For the text-containing cell, return its midpoint in (X, Y) coordinate format. 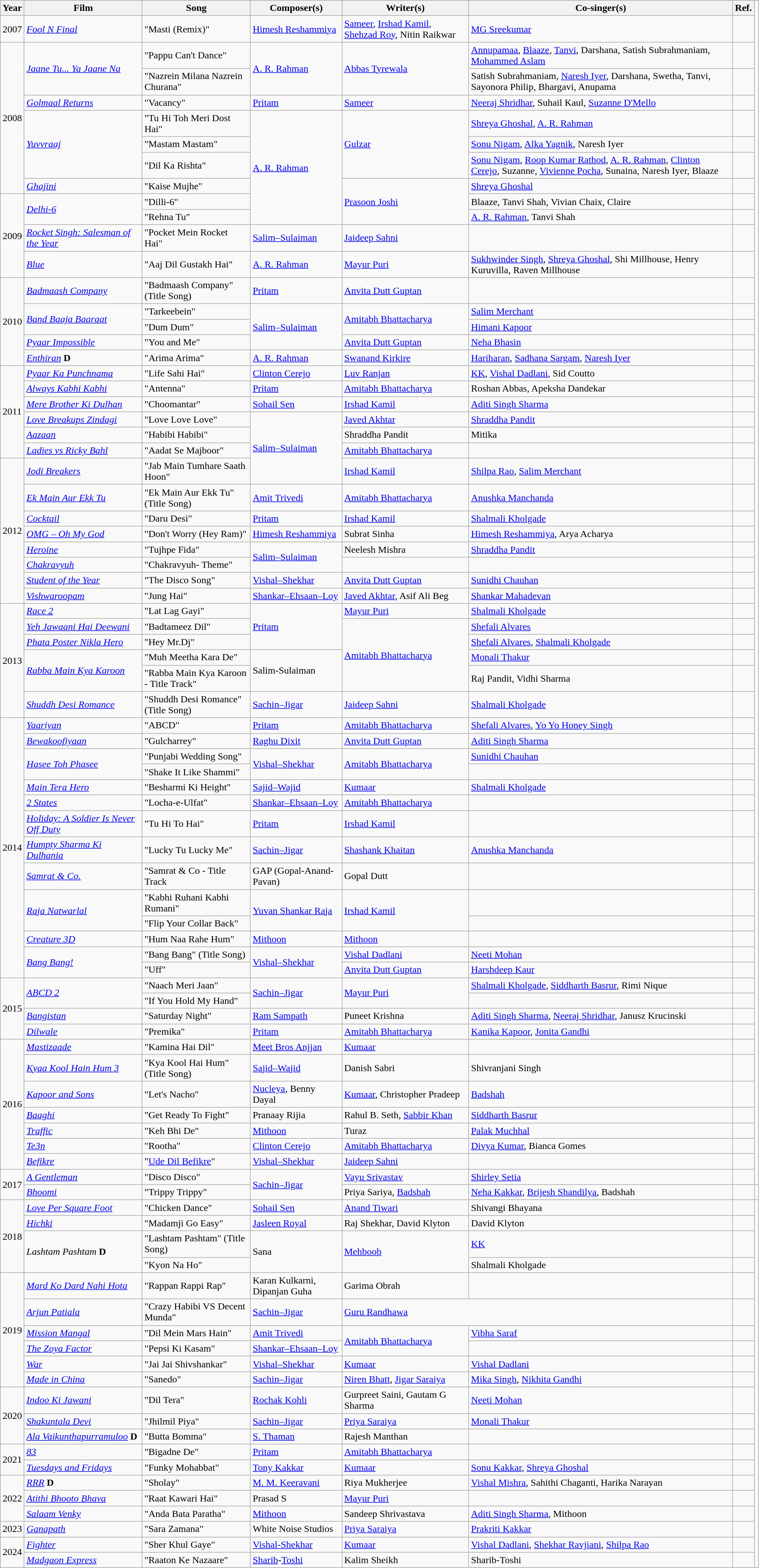
"Gulcharrey" (196, 741)
"Ek Main Aur Ekk Tu" (Title Song) (196, 498)
"Pepsi Ki Kasam" (196, 1348)
Jodi Breakers (84, 471)
Sonu Nigam, Alka Yagnik, Naresh Iyer (601, 144)
A Gentleman (84, 1177)
Javed Akhtar (405, 419)
"Uff" (196, 970)
2013 (12, 661)
Madgaon Express (84, 1560)
Bhoomi (84, 1192)
Hariharan, Sadhana Sargam, Naresh Iyer (601, 358)
"Jhilmil Piya" (196, 1421)
Band Baaja Baaraat (84, 319)
Turaz (405, 1130)
"Flip Your Collar Back" (196, 924)
Salaam Venky (84, 1514)
KK (601, 1244)
Cocktail (84, 518)
Ref. (744, 8)
"Tarkeebein" (196, 312)
Riya Mukherjee (405, 1483)
Ganapath (84, 1529)
Song (196, 8)
Yaariyan (84, 725)
Aditi Singh Sharma, Neeraj Shridhar, Janusz Krucinski (601, 1016)
KK, Vishal Dadlani, Sid Coutto (601, 373)
Holiday: A Soldier Is Never Off Duty (84, 824)
Dilwale (84, 1031)
Made in China (84, 1379)
Rajesh Manthan (405, 1437)
"Sher Khul Gaye" (196, 1544)
Te3n (84, 1146)
Shilpa Rao, Salim Merchant (601, 471)
Bang Bang! (84, 962)
"Ude Dil Befikre" (196, 1162)
Neelesh Mishra (405, 549)
"Arima Arima" (196, 358)
"Daru Desi" (196, 518)
Blaaze, Tanvi Shah, Vivian Chaix, Claire (601, 201)
Lashtam Pashtam D (84, 1251)
Race 2 (84, 611)
Prakriti Kakkar (601, 1529)
Sameer (405, 103)
Rochak Kohli (296, 1400)
2015 (12, 1008)
Vishwaroopam (84, 596)
"Tu Hi Toh Meri Dost Hai" (196, 123)
"You and Me" (196, 342)
"Masti (Remix)" (196, 29)
"Jab Main Tumhare Saath Hoon" (196, 471)
Raja Natwarlal (84, 910)
"Raaton Ke Nazaare" (196, 1560)
David Klyton (601, 1223)
Ek Main Aur Ekk Tu (84, 498)
Arjun Patiala (84, 1312)
Shuddh Desi Romance (84, 704)
Harshdeep Kaur (601, 970)
Prasad S (296, 1498)
"Kyon Na Ho" (196, 1265)
"Rappan Rappi Rap" (196, 1286)
2022 (12, 1498)
"Vacancy" (196, 103)
Kyaa Kool Hain Hum 3 (84, 1067)
2016 (12, 1104)
Shefali Alvares, Shalmali Kholgade (601, 642)
Befikre (84, 1162)
Himani Kapoor (601, 327)
Aditi Singh Sharma, Mithoon (601, 1514)
Shakuntala Devi (84, 1421)
"Don't Worry (Hey Ram)" (196, 534)
Tony Kakkar (296, 1467)
Jaane Tu... Ya Jaane Na (84, 68)
Heroine (84, 549)
"Rabba Main Kya Karoon - Title Track" (196, 678)
Shefali Alvares, Yo Yo Honey Singh (601, 725)
"Chicken Dance" (196, 1208)
"Lucky Tu Lucky Me" (196, 850)
"Aadat Se Majboor" (196, 450)
"Crazy Habibi VS Decent Munda" (196, 1312)
"Dil Mein Mars Hain" (196, 1333)
"Jai Jai Shivshankar" (196, 1364)
"Badtameez Dil" (196, 627)
Mehboob (405, 1251)
"Dum Dum" (196, 327)
Vayu Srivastav (405, 1177)
2017 (12, 1185)
Ala Vaikunthapurramuloo D (84, 1437)
Main Tera Hero (84, 787)
Raj Pandit, Vidhi Sharma (601, 678)
"Samrat & Co - Title Track (196, 876)
Golmaal Returns (84, 103)
ABCD 2 (84, 993)
OMG – Oh My God (84, 534)
Nucleya, Benny Dayal (296, 1094)
Yeh Jawaani Hai Deewani (84, 627)
Luv Ranjan (405, 373)
"Rootha" (196, 1146)
Rocket Singh: Salesman of the Year (84, 237)
Hasee Toh Phasee (84, 764)
"Love Love Love" (196, 419)
Atithi Bhooto Bhava (84, 1498)
Fighter (84, 1544)
2014 (12, 848)
Ram Sampath (296, 1016)
"Dil Ka Rishta" (196, 165)
2010 (12, 322)
Neha Bhasin (601, 342)
Rabba Main Kya Karoon (84, 670)
Traffic (84, 1130)
Shivangi Bhayana (601, 1208)
"Keh Bhi De" (196, 1130)
Co-singer(s) (601, 8)
Bangistan (84, 1016)
"Locha-e-Ulfat" (196, 802)
A. R. Rahman, Tanvi Shah (601, 217)
Vibha Saraf (601, 1333)
Always Kabhi Kabhi (84, 389)
Mitika (601, 435)
Fool N Final (84, 29)
"Shake It Like Shammi" (196, 772)
Kapoor and Sons (84, 1094)
"Life Sahi Hai" (196, 373)
"Habibi Habibi" (196, 435)
"Naach Meri Jaan" (196, 985)
Kanika Kapoor, Jonita Gandhi (601, 1031)
Rahul B. Seth, Sabbir Khan (405, 1115)
"Kya Kool Hai Hum" (Title Song) (196, 1067)
2018 (12, 1236)
Swanand Kirkire (405, 358)
Shreya Ghoshal (601, 186)
Composer(s) (296, 8)
"Tujhpe Fida" (196, 549)
"The Disco Song" (196, 580)
Shirley Setia (601, 1177)
Annupamaa, Blaaze, Tanvi, Darshana, Satish Subrahmaniam, Mohammed Aslam (601, 55)
Samrat & Co. (84, 876)
"Shuddh Desi Romance" (Title Song) (196, 704)
Palak Muchhal (601, 1130)
Shreya Ghoshal, A. R. Rahman (601, 123)
2024 (12, 1552)
Sana (296, 1251)
Gurpreet Saini, Gautam G Sharma (405, 1400)
"Mastam Mastam" (196, 144)
2012 (12, 531)
The Zoya Factor (84, 1348)
Satish Subrahmaniam, Naresh Iyer, Darshana, Swetha, Tanvi, Sayonora Philip, Bhargavi, Anupama (601, 82)
Guru Randhawa (537, 1312)
Siddharth Basrur (601, 1115)
Niren Bhatt, Jigar Saraiya (405, 1379)
"Hum Naa Rahe Hum" (196, 939)
"Disco Disco" (196, 1177)
Sandeep Shrivastava (405, 1514)
Year (12, 8)
Delhi-6 (84, 209)
"Sara Zamana" (196, 1529)
Vishal-Shekhar (296, 1544)
Garima Obrah (405, 1286)
Mere Brother Ki Dulhan (84, 404)
Raghu Dixit (296, 741)
Creature 3D (84, 939)
"Lat Lag Gayi" (196, 611)
"Pappu Can't Dance" (196, 55)
2011 (12, 412)
Vishal Dadlani, Shekhar Ravjiani, Shilpa Rao (601, 1544)
Subrat Sinha (405, 534)
"Bang Bang" (Title Song) (196, 954)
Chakravyuh (84, 565)
Yuvvraaj (84, 144)
Mard Ko Dard Nahi Hota (84, 1286)
2007 (12, 29)
"Hey Mr.Dj" (196, 642)
Gulzar (405, 144)
Shivranjani Singh (601, 1067)
Bewakoofiyaan (84, 741)
Danish Sabri (405, 1067)
Kumaar, Christopher Pradeep (405, 1094)
Vishal Mishra, Sahithi Chaganti, Harika Narayan (601, 1483)
Ladies vs Ricky Bahl (84, 450)
Raj Shekhar, David Klyton (405, 1223)
GAP (Gopal-Anand-Pavan) (296, 876)
"Nazrein Milana Nazrein Churana" (196, 82)
Baaghi (84, 1115)
"Badmaash Company" (Title Song) (196, 291)
2009 (12, 235)
RRR D (84, 1483)
Love Breakups Zindagi (84, 419)
Student of the Year (84, 580)
M. M. Keeravani (296, 1483)
"Anda Bata Paratha" (196, 1514)
Pranaay Rijia (296, 1115)
"Choomantar" (196, 404)
2020 (12, 1415)
Sonu Nigam, Roop Kumar Rathod, A. R. Rahman, Clinton Cerejo, Suzanne, Vivienne Pocha, Sunaina, Naresh Iyer, Blaaze (601, 165)
Meet Bros Anjjan (296, 1047)
Shefali Alvares (601, 627)
"Kabhi Ruhani Kabhi Rumani" (196, 903)
"Saturday Night" (196, 1016)
"Premika" (196, 1031)
Sameer, Irshad Kamil, Shehzad Roy, Nitin Raikwar (405, 29)
Salim Merchant (601, 312)
Indoo Ki Jawani (84, 1400)
"Funky Mohabbat" (196, 1467)
War (84, 1364)
Abbas Tyrewala (405, 68)
"Chakravyuh- Theme" (196, 565)
Yuvan Shankar Raja (296, 910)
Neha Kakkar, Brijesh Shandilya, Badshah (601, 1192)
"ABCD" (196, 725)
Anand Tiwari (405, 1208)
White Noise Studios (296, 1529)
Humpty Sharma Ki Dulhania (84, 850)
"If You Hold My Hand" (196, 1001)
"Kamina Hai Dil" (196, 1047)
"Sanedo" (196, 1379)
Shalmali Kholgade, Siddharth Basrur, Rimi Nique (601, 985)
Blue (84, 264)
"Muh Meetha Kara De" (196, 657)
2019 (12, 1330)
"Punjabi Wedding Song" (196, 756)
Jasleen Royal (296, 1223)
"Raat Kawari Hai" (196, 1498)
"Tu Hi To Hai" (196, 824)
Salim-Sulaiman (296, 670)
"Rehna Tu" (196, 217)
Roshan Abbas, Apeksha Dandekar (601, 389)
Himesh Reshammiya, Arya Acharya (601, 534)
Badshah (601, 1094)
Tuesdays and Fridays (84, 1467)
2008 (12, 118)
2023 (12, 1529)
"Get Ready To Fight" (196, 1115)
"Dilli-6" (196, 201)
Mastizaade (84, 1047)
Enthiran D (84, 358)
Hichki (84, 1223)
Neeraj Shridhar, Suhail Kaul, Suzanne D'Mello (601, 103)
2021 (12, 1460)
Kalim Sheikh (405, 1560)
"Pocket Mein Rocket Hai" (196, 237)
"Aaj Dil Gustakh Hai" (196, 264)
MG Sreekumar (601, 29)
Mission Mangal (84, 1333)
Phata Poster Nikla Hero (84, 642)
Shashank Khaitan (405, 850)
83 (84, 1452)
"Sholay" (196, 1483)
Film (84, 8)
Javed Akhtar, Asif Ali Beg (405, 596)
"Lashtam Pashtam" (Title Song) (196, 1244)
Love Per Square Foot (84, 1208)
"Let's Nacho" (196, 1094)
"Antenna" (196, 389)
"Besharmi Ki Height" (196, 787)
"Madamji Go Easy" (196, 1223)
"Butta Bomma" (196, 1437)
Prasoon Joshi (405, 201)
Ghajini (84, 186)
"Trippy Trippy" (196, 1192)
2 States (84, 802)
Aazaan (84, 435)
Mika Singh, Nikhita Gandhi (601, 1379)
Pyaar Ka Punchnama (84, 373)
"Kaise Mujhe" (196, 186)
Shankar Mahadevan (601, 596)
Badmaash Company (84, 291)
Priya Sariya, Badshah (405, 1192)
S. Thaman (296, 1437)
Pyaar Impossible (84, 342)
Sonu Kakkar, Shreya Ghoshal (601, 1467)
Writer(s) (405, 8)
Karan Kulkarni, Dipanjan Guha (296, 1286)
Divya Kumar, Bianca Gomes (601, 1146)
"Dil Tera" (196, 1400)
"Bigadne De" (196, 1452)
"Jung Hai" (196, 596)
Puneet Krishna (405, 1016)
Sukhwinder Singh, Shreya Ghoshal, Shi Millhouse, Henry Kuruvilla, Raven Millhouse (601, 264)
Gopal Dutt (405, 876)
